Scan for the cell matching the given text and deliver its [X, Y] coordinate at center. 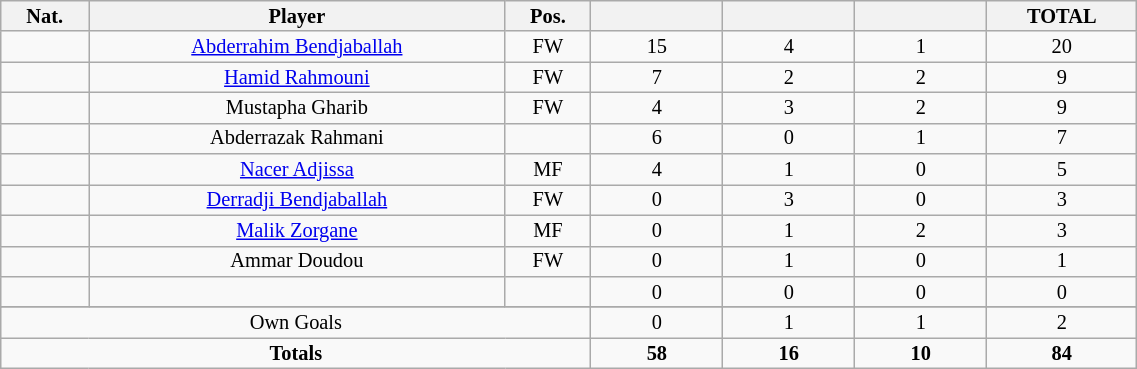
15 [657, 46]
Derradji Bendjaballah [297, 200]
Totals [296, 354]
TOTAL [1062, 16]
20 [1062, 46]
Hamid Rahmouni [297, 78]
Nat. [45, 16]
Abderrazak Rahmani [297, 138]
5 [1062, 170]
16 [789, 354]
Malik Zorgane [297, 230]
6 [657, 138]
Nacer Adjissa [297, 170]
Abderrahim Bendjaballah [297, 46]
10 [921, 354]
Ammar Doudou [297, 262]
Pos. [548, 16]
Own Goals [296, 322]
Player [297, 16]
Mustapha Gharib [297, 108]
84 [1062, 354]
58 [657, 354]
